Find where the given text appears and provide that cell's center as [x, y] coordinate. 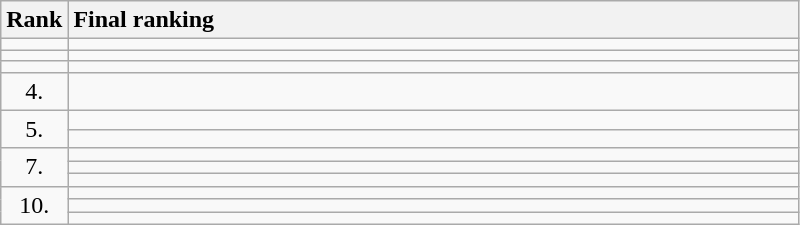
10. [34, 205]
Final ranking [434, 20]
5. [34, 129]
7. [34, 167]
4. [34, 91]
Rank [34, 20]
